From the cell containing the given text, extract its center point as [x, y] coordinate. 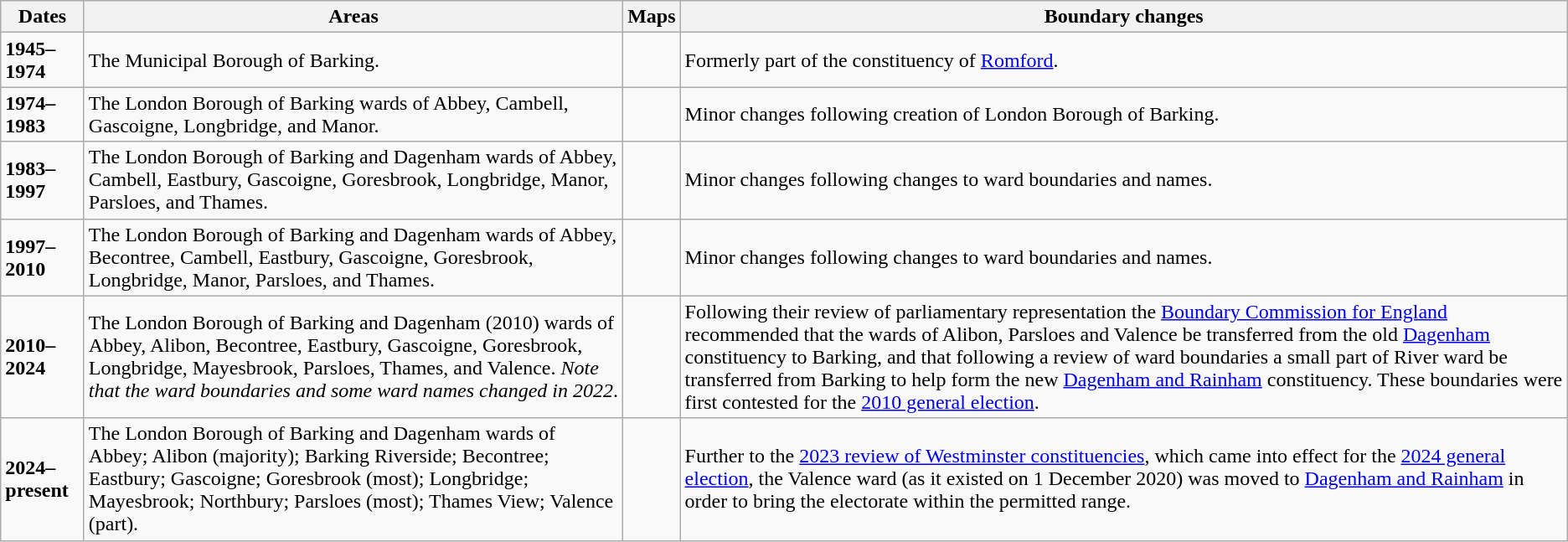
Areas [353, 17]
The Municipal Borough of Barking. [353, 60]
1983–1997 [43, 180]
Boundary changes [1124, 17]
1997–2010 [43, 257]
Formerly part of the constituency of Romford. [1124, 60]
1945–1974 [43, 60]
Maps [652, 17]
1974–1983 [43, 114]
The London Borough of Barking and Dagenham wards of Abbey, Cambell, Eastbury, Gascoigne, Goresbrook, Longbridge, Manor, Parsloes, and Thames. [353, 180]
2024–present [43, 479]
The London Borough of Barking wards of Abbey, Cambell, Gascoigne, Longbridge, and Manor. [353, 114]
2010–2024 [43, 357]
Dates [43, 17]
Minor changes following creation of London Borough of Barking. [1124, 114]
